Provide the (x, y) coordinate of the cell's center where the given text is located.  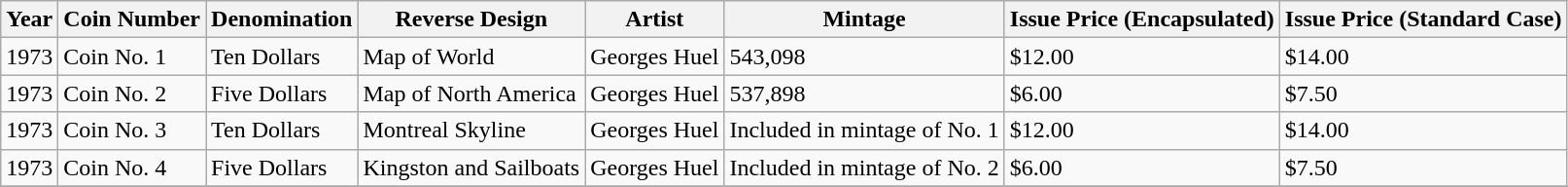
Included in mintage of No. 1 (864, 131)
Included in mintage of No. 2 (864, 168)
Artist (655, 19)
Coin No. 4 (132, 168)
543,098 (864, 56)
Montreal Skyline (471, 131)
Coin No. 3 (132, 131)
Year (29, 19)
Coin Number (132, 19)
Map of World (471, 56)
Issue Price (Encapsulated) (1141, 19)
537,898 (864, 93)
Issue Price (Standard Case) (1423, 19)
Denomination (282, 19)
Map of North America (471, 93)
Coin No. 1 (132, 56)
Kingston and Sailboats (471, 168)
Coin No. 2 (132, 93)
Mintage (864, 19)
Reverse Design (471, 19)
